Identify which cell holds the provided text, then report its (X, Y) central coordinate. 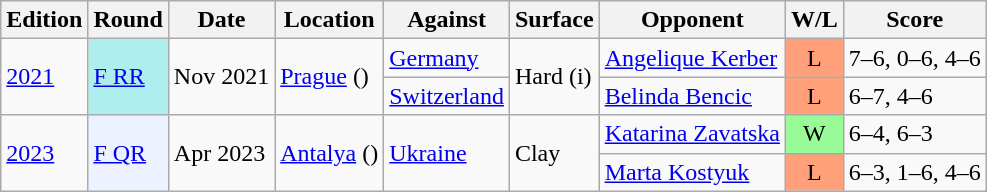
Belinda Bencic (692, 96)
Against (447, 20)
Antalya () (330, 153)
Edition (44, 20)
Location (330, 20)
6–4, 6–3 (914, 134)
Ukraine (447, 153)
7–6, 0–6, 4–6 (914, 58)
Angelique Kerber (692, 58)
Nov 2021 (221, 77)
Score (914, 20)
2021 (44, 77)
Round (128, 20)
Katarina Zavatska (692, 134)
F QR (128, 153)
F RR (128, 77)
Germany (447, 58)
Clay (554, 153)
W/L (814, 20)
W (814, 134)
Apr 2023 (221, 153)
Surface (554, 20)
Switzerland (447, 96)
6–7, 4–6 (914, 96)
Date (221, 20)
6–3, 1–6, 4–6 (914, 172)
Hard (i) (554, 77)
Opponent (692, 20)
Prague () (330, 77)
Marta Kostyuk (692, 172)
2023 (44, 153)
